Provide the [X, Y] coordinate of the cell's center where the given text is located.  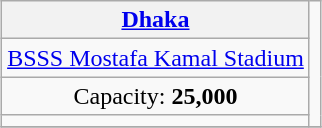
Dhaka [156, 20]
Capacity: 25,000 [156, 96]
BSSS Mostafa Kamal Stadium [156, 58]
